Return (X, Y) of the center of cell containing provided text 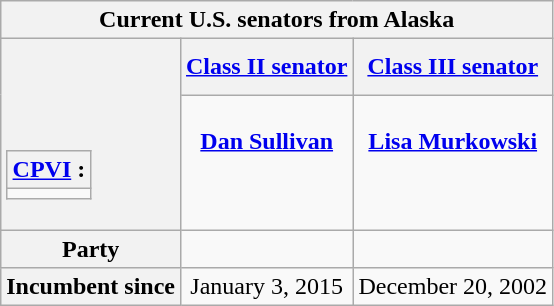
Current U.S. senators from Alaska (277, 20)
Lisa Murkowski (453, 162)
January 3, 2015 (266, 287)
December 20, 2002 (453, 287)
Incumbent since (91, 287)
Party (91, 249)
Dan Sullivan (266, 162)
Class II senator (266, 67)
Class III senator (453, 67)
